Search for the cell housing the specified text and yield its (x, y) center coordinate. 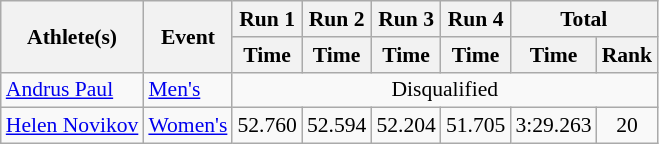
3:29.263 (553, 126)
Run 1 (266, 19)
52.204 (406, 126)
20 (628, 126)
Run 3 (406, 19)
51.705 (476, 126)
Run 4 (476, 19)
Women's (188, 126)
Andrus Paul (72, 90)
Athlete(s) (72, 36)
Run 2 (336, 19)
52.594 (336, 126)
Helen Novikov (72, 126)
Men's (188, 90)
52.760 (266, 126)
Disqualified (444, 90)
Total (584, 19)
Rank (628, 55)
Event (188, 36)
